Find where the given text appears and provide that cell's center as (x, y) coordinate. 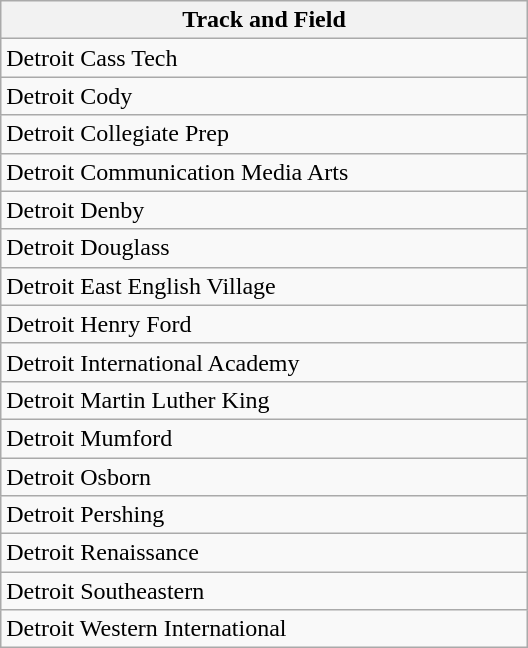
Detroit Cody (264, 96)
Detroit Western International (264, 629)
Detroit Pershing (264, 515)
Track and Field (264, 20)
Detroit Osborn (264, 477)
Detroit Douglass (264, 248)
Detroit Mumford (264, 438)
Detroit Renaissance (264, 553)
Detroit Martin Luther King (264, 400)
Detroit Southeastern (264, 591)
Detroit Cass Tech (264, 58)
Detroit Collegiate Prep (264, 134)
Detroit International Academy (264, 362)
Detroit Communication Media Arts (264, 172)
Detroit Denby (264, 210)
Detroit Henry Ford (264, 324)
Detroit East English Village (264, 286)
